Search for the cell housing the specified text and yield its (X, Y) center coordinate. 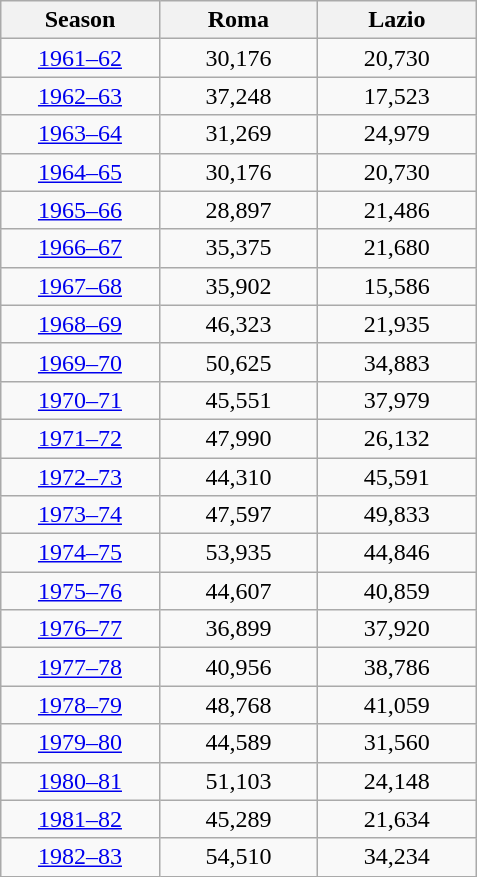
38,786 (397, 667)
24,979 (397, 134)
Roma (238, 20)
1973–74 (80, 515)
1968–69 (80, 324)
1978–79 (80, 705)
1977–78 (80, 667)
1963–64 (80, 134)
45,289 (238, 819)
34,883 (397, 362)
53,935 (238, 553)
21,486 (397, 210)
1976–77 (80, 629)
40,956 (238, 667)
44,846 (397, 553)
35,375 (238, 248)
24,148 (397, 781)
1979–80 (80, 743)
26,132 (397, 438)
47,597 (238, 515)
31,560 (397, 743)
1972–73 (80, 477)
15,586 (397, 286)
17,523 (397, 96)
Lazio (397, 20)
1962–63 (80, 96)
40,859 (397, 591)
36,899 (238, 629)
1965–66 (80, 210)
1971–72 (80, 438)
1961–62 (80, 58)
45,551 (238, 400)
46,323 (238, 324)
21,634 (397, 819)
Season (80, 20)
34,234 (397, 857)
44,607 (238, 591)
37,979 (397, 400)
44,589 (238, 743)
1980–81 (80, 781)
1964–65 (80, 172)
21,935 (397, 324)
1975–76 (80, 591)
50,625 (238, 362)
1981–82 (80, 819)
47,990 (238, 438)
1982–83 (80, 857)
45,591 (397, 477)
48,768 (238, 705)
1969–70 (80, 362)
31,269 (238, 134)
41,059 (397, 705)
54,510 (238, 857)
37,920 (397, 629)
1974–75 (80, 553)
1970–71 (80, 400)
44,310 (238, 477)
51,103 (238, 781)
1966–67 (80, 248)
37,248 (238, 96)
35,902 (238, 286)
21,680 (397, 248)
28,897 (238, 210)
1967–68 (80, 286)
49,833 (397, 515)
